Determine the [X, Y] coordinate at the center of the cell enclosing the given text.  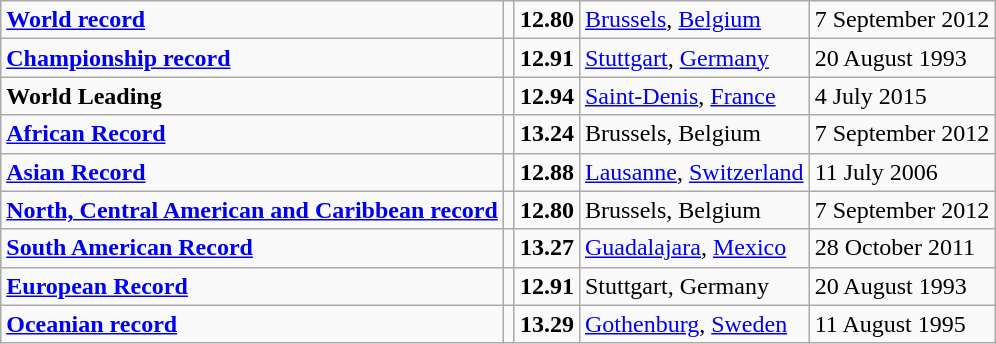
11 August 1995 [902, 324]
13.27 [546, 248]
28 October 2011 [902, 248]
World Leading [252, 96]
African Record [252, 134]
Saint-Denis, France [694, 96]
Guadalajara, Mexico [694, 248]
Gothenburg, Sweden [694, 324]
North, Central American and Caribbean record [252, 210]
13.24 [546, 134]
11 July 2006 [902, 172]
13.29 [546, 324]
Lausanne, Switzerland [694, 172]
South American Record [252, 248]
12.94 [546, 96]
European Record [252, 286]
4 July 2015 [902, 96]
Oceanian record [252, 324]
World record [252, 20]
Asian Record [252, 172]
12.88 [546, 172]
Championship record [252, 58]
